Scan for the cell matching the given text and deliver its [X, Y] coordinate at center. 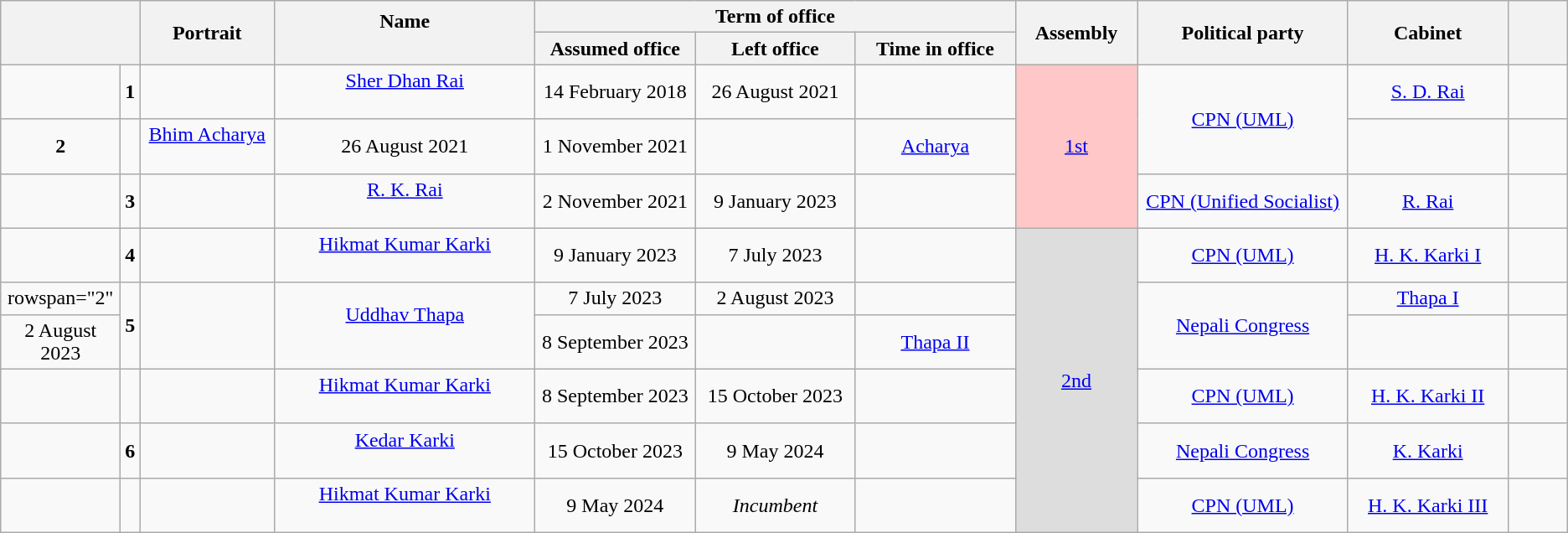
Portrait [208, 33]
H. K. Karki III [1427, 505]
Uddhav Thapa [405, 325]
S. D. Rai [1427, 92]
K. Karki [1427, 451]
Political party [1243, 33]
rowspan="2" [60, 298]
2nd [1076, 380]
2 November 2021 [615, 201]
Term of office [776, 17]
1st [1076, 146]
Thapa II [935, 342]
Assumed office [615, 49]
Bhim Acharya [208, 146]
R. K. Rai [405, 201]
Thapa I [1427, 298]
1 [131, 92]
2 [60, 146]
Left office [776, 49]
1 November 2021 [615, 146]
H. K. Karki II [1427, 396]
H. K. Karki I [1427, 255]
Kedar Karki [405, 451]
5 [131, 325]
Assembly [1076, 33]
14 February 2018 [615, 92]
Cabinet [1427, 33]
Name [405, 33]
Time in office [935, 49]
Sher Dhan Rai [405, 92]
Incumbent [776, 505]
CPN (Unified Socialist) [1243, 201]
R. Rai [1427, 201]
4 [131, 255]
Acharya [935, 146]
6 [131, 451]
3 [131, 201]
